Output the [x, y] coordinate of the center of the cell containing the given text.  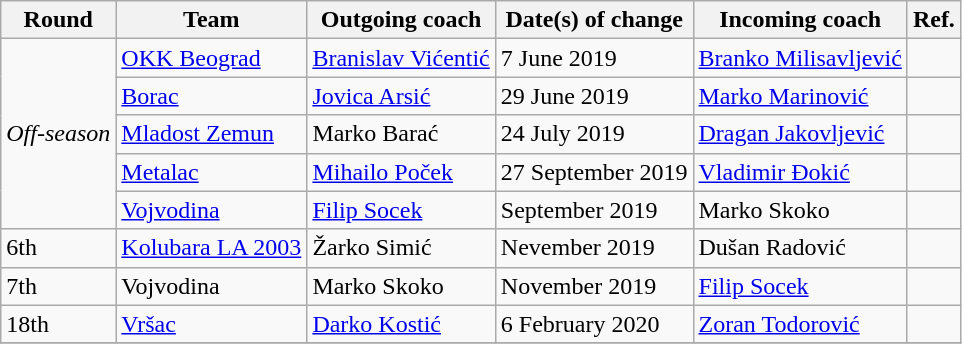
Date(s) of change [594, 20]
29 June 2019 [594, 96]
Mladost Zemun [212, 134]
Off-season [58, 134]
Marko Barać [401, 134]
Vladimir Đokić [800, 172]
6 February 2020 [594, 324]
Marko Marinović [800, 96]
Kolubara LA 2003 [212, 248]
18th [58, 324]
OKK Beograd [212, 58]
Dragan Jakovljević [800, 134]
Metalac [212, 172]
Round [58, 20]
Darko Kostić [401, 324]
7 June 2019 [594, 58]
27 September 2019 [594, 172]
6th [58, 248]
September 2019 [594, 210]
Zoran Todorović [800, 324]
Žarko Simić [401, 248]
Incoming coach [800, 20]
Outgoing coach [401, 20]
Branislav Vićentić [401, 58]
November 2019 [594, 286]
Dušan Radović [800, 248]
7th [58, 286]
Ref. [934, 20]
Nevember 2019 [594, 248]
Borac [212, 96]
Vršac [212, 324]
Team [212, 20]
24 July 2019 [594, 134]
Branko Milisavljević [800, 58]
Jovica Arsić [401, 96]
Mihailo Poček [401, 172]
